For the text-containing cell, return its midpoint in (X, Y) coordinate format. 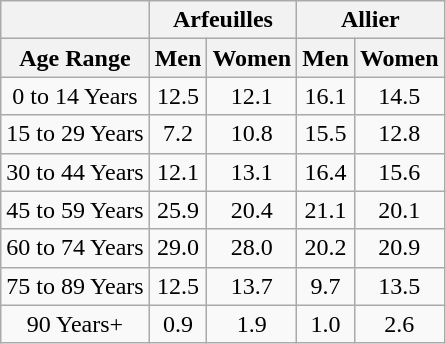
20.9 (399, 248)
13.7 (252, 286)
20.1 (399, 210)
Allier (370, 20)
0.9 (178, 324)
0 to 14 Years (75, 96)
16.4 (326, 172)
13.1 (252, 172)
13.5 (399, 286)
30 to 44 Years (75, 172)
Age Range (75, 58)
25.9 (178, 210)
2.6 (399, 324)
7.2 (178, 134)
Arfeuilles (222, 20)
20.4 (252, 210)
29.0 (178, 248)
9.7 (326, 286)
45 to 59 Years (75, 210)
16.1 (326, 96)
15 to 29 Years (75, 134)
15.5 (326, 134)
60 to 74 Years (75, 248)
1.0 (326, 324)
12.8 (399, 134)
90 Years+ (75, 324)
15.6 (399, 172)
28.0 (252, 248)
75 to 89 Years (75, 286)
1.9 (252, 324)
14.5 (399, 96)
20.2 (326, 248)
21.1 (326, 210)
10.8 (252, 134)
